For the text-containing cell, return its midpoint in [x, y] coordinate format. 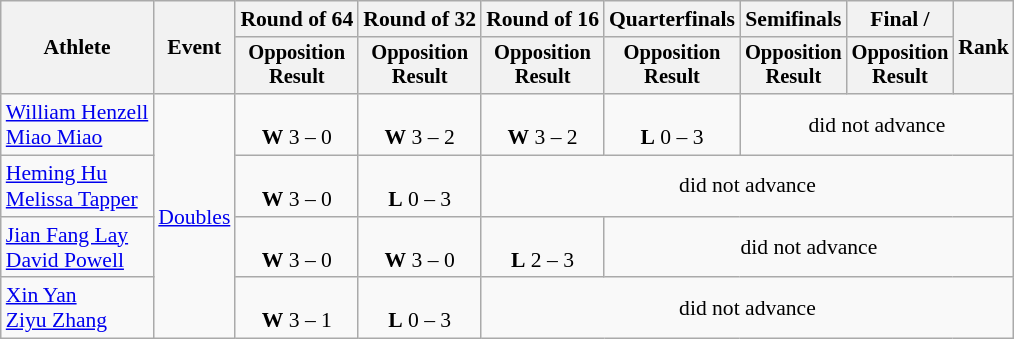
Heming HuMelissa Tapper [78, 186]
L 2 – 3 [542, 248]
Quarterfinals [672, 19]
Xin YanZiyu Zhang [78, 308]
Round of 64 [296, 19]
Round of 16 [542, 19]
Doubles [194, 216]
Event [194, 48]
Rank [984, 48]
Semifinals [794, 19]
Jian Fang LayDavid Powell [78, 248]
Round of 32 [420, 19]
William HenzellMiao Miao [78, 124]
Athlete [78, 48]
Final / [900, 19]
W 3 – 1 [296, 308]
